Provide the [x, y] coordinate of the cell's center where the given text is located.  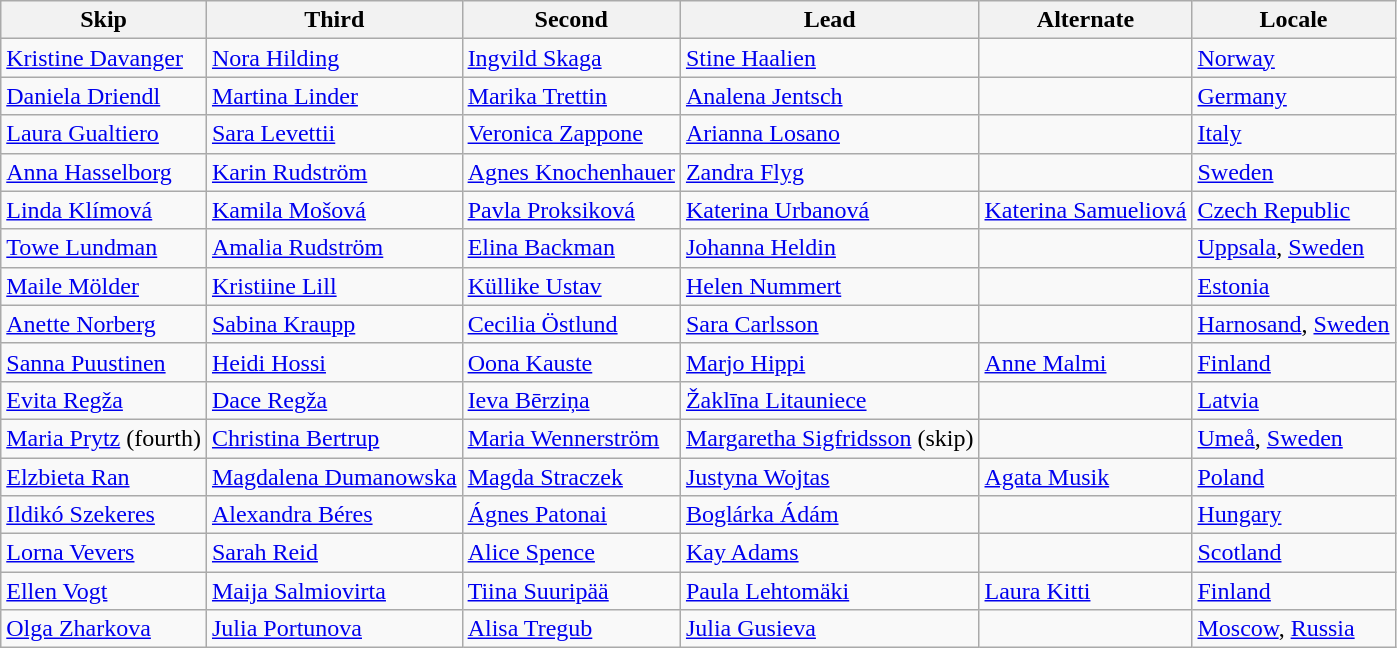
Pavla Proksiková [571, 210]
Moscow, Russia [1294, 629]
Agata Musik [1086, 477]
Ingvild Skaga [571, 58]
Karin Rudström [334, 172]
Maria Wennerström [571, 438]
Küllike Ustav [571, 286]
Hungary [1294, 515]
Martina Linder [334, 96]
Third [334, 20]
Analena Jentsch [830, 96]
Justyna Wojtas [830, 477]
Umeå, Sweden [1294, 438]
Christina Bertrup [334, 438]
Kristine Davanger [104, 58]
Norway [1294, 58]
Scotland [1294, 553]
Ieva Bērziņa [571, 400]
Veronica Zappone [571, 134]
Kristiine Lill [334, 286]
Lorna Vevers [104, 553]
Maija Salmiovirta [334, 591]
Agnes Knochenhauer [571, 172]
Anette Norberg [104, 324]
Olga Zharkova [104, 629]
Skip [104, 20]
Ellen Vogt [104, 591]
Laura Gualtiero [104, 134]
Boglárka Ádám [830, 515]
Ildikó Szekeres [104, 515]
Tiina Suuripää [571, 591]
Alternate [1086, 20]
Kamila Mošová [334, 210]
Elina Backman [571, 248]
Marjo Hippi [830, 362]
Germany [1294, 96]
Amalia Rudström [334, 248]
Julia Portunova [334, 629]
Sanna Puustinen [104, 362]
Johanna Heldin [830, 248]
Towe Lundman [104, 248]
Poland [1294, 477]
Sabina Kraupp [334, 324]
Laura Kitti [1086, 591]
Zandra Flyg [830, 172]
Sara Levettii [334, 134]
Žaklīna Litauniece [830, 400]
Latvia [1294, 400]
Helen Nummert [830, 286]
Czech Republic [1294, 210]
Second [571, 20]
Locale [1294, 20]
Sweden [1294, 172]
Maria Prytz (fourth) [104, 438]
Sara Carlsson [830, 324]
Margaretha Sigfridsson (skip) [830, 438]
Paula Lehtomäki [830, 591]
Harnosand, Sweden [1294, 324]
Marika Trettin [571, 96]
Ágnes Patonai [571, 515]
Anne Malmi [1086, 362]
Daniela Driendl [104, 96]
Arianna Losano [830, 134]
Lead [830, 20]
Magdalena Dumanowska [334, 477]
Cecilia Östlund [571, 324]
Alexandra Béres [334, 515]
Dace Regža [334, 400]
Elzbieta Ran [104, 477]
Sarah Reid [334, 553]
Heidi Hossi [334, 362]
Magda Straczek [571, 477]
Katerina Samueliová [1086, 210]
Kay Adams [830, 553]
Alisa Tregub [571, 629]
Julia Gusieva [830, 629]
Maile Mölder [104, 286]
Italy [1294, 134]
Estonia [1294, 286]
Katerina Urbanová [830, 210]
Alice Spence [571, 553]
Linda Klímová [104, 210]
Anna Hasselborg [104, 172]
Nora Hilding [334, 58]
Oona Kauste [571, 362]
Stine Haalien [830, 58]
Evita Regža [104, 400]
Uppsala, Sweden [1294, 248]
